Return the (X, Y) coordinate for the center point of the cell that contains the specified text.  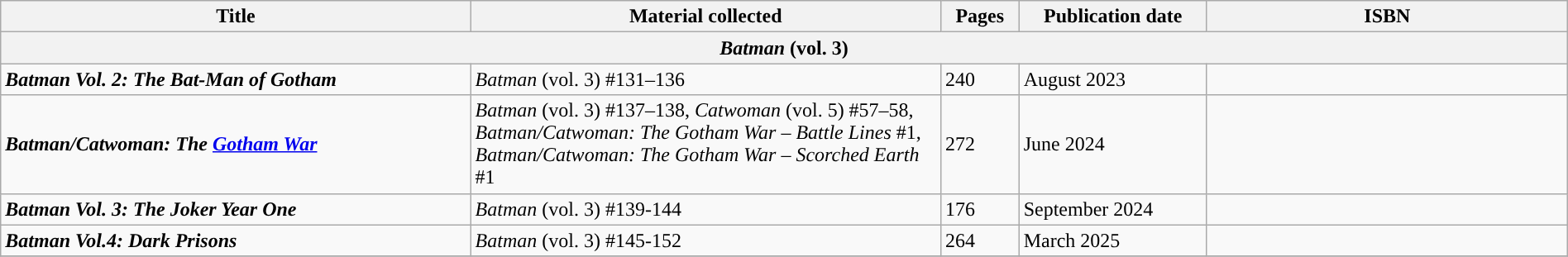
264 (979, 240)
Publication date (1113, 17)
Batman Vol. 3: The Joker Year One (236, 209)
Batman Vol.4: Dark Prisons (236, 240)
Batman Vol. 2: The Bat-Man of Gotham (236, 79)
March 2025 (1113, 240)
Batman (vol. 3) #145-152 (705, 240)
Title (236, 17)
ISBN (1387, 17)
August 2023 (1113, 79)
Material collected (705, 17)
September 2024 (1113, 209)
272 (979, 144)
Pages (979, 17)
240 (979, 79)
Batman/Catwoman: The Gotham War (236, 144)
Batman (vol. 3) #131–136 (705, 79)
June 2024 (1113, 144)
176 (979, 209)
Batman (vol. 3) #139-144 (705, 209)
Batman (vol. 3) (784, 48)
